Extract the [x, y] coordinate from the center of the cell holding the provided text.  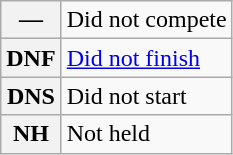
DNF [31, 58]
Did not compete [146, 20]
DNS [31, 96]
NH [31, 134]
Did not finish [146, 58]
Did not start [146, 96]
Not held [146, 134]
— [31, 20]
